From the cell containing the given text, extract its center point as [X, Y] coordinate. 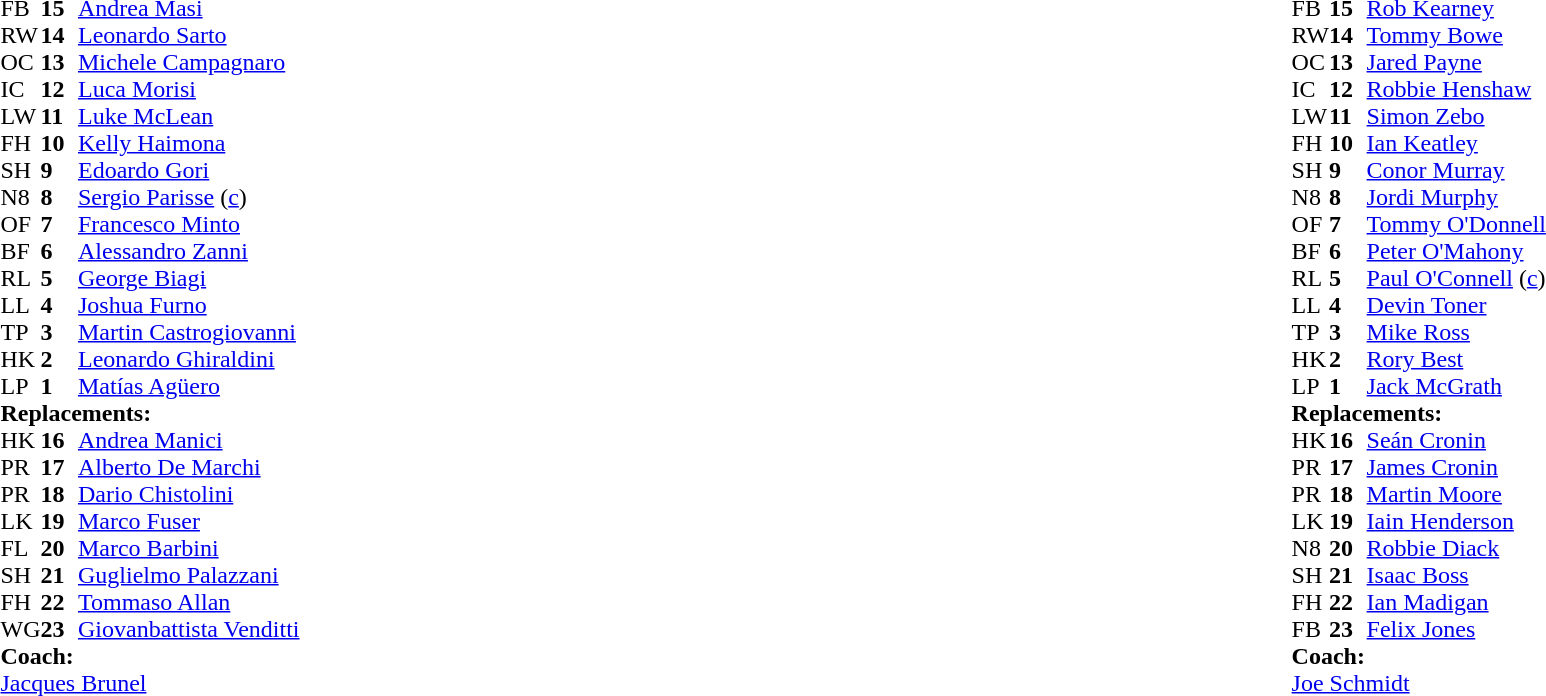
Paul O'Connell (c) [1456, 278]
Francesco Minto [189, 224]
Joshua Furno [189, 306]
Alessandro Zanni [189, 252]
Alberto De Marchi [189, 468]
Jack McGrath [1456, 386]
Leonardo Sarto [189, 36]
Conor Murray [1456, 170]
Michele Campagnaro [189, 62]
Seán Cronin [1456, 440]
Luca Morisi [189, 90]
Jordi Murphy [1456, 198]
Martin Castrogiovanni [189, 332]
Rory Best [1456, 360]
George Biagi [189, 278]
Mike Ross [1456, 332]
Luke McLean [189, 116]
Isaac Boss [1456, 576]
Tommaso Allan [189, 602]
Guglielmo Palazzani [189, 576]
Robbie Henshaw [1456, 90]
FL [20, 548]
Peter O'Mahony [1456, 252]
Edoardo Gori [189, 170]
Simon Zebo [1456, 116]
Jared Payne [1456, 62]
Devin Toner [1456, 306]
Matías Agüero [189, 386]
Tommy O'Donnell [1456, 224]
James Cronin [1456, 468]
Dario Chistolini [189, 494]
Felix Jones [1456, 630]
Sergio Parisse (c) [189, 198]
Marco Fuser [189, 522]
Iain Henderson [1456, 522]
Andrea Manici [189, 440]
Leonardo Ghiraldini [189, 360]
Ian Madigan [1456, 602]
FB [1311, 630]
WG [20, 630]
Marco Barbini [189, 548]
Tommy Bowe [1456, 36]
Ian Keatley [1456, 144]
Robbie Diack [1456, 548]
Kelly Haimona [189, 144]
Martin Moore [1456, 494]
Giovanbattista Venditti [189, 630]
